For the text-containing cell, return its midpoint in [x, y] coordinate format. 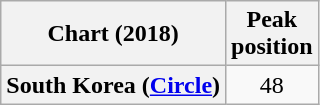
Peakposition [272, 34]
48 [272, 85]
South Korea (Circle) [114, 85]
Chart (2018) [114, 34]
